Scan for the cell matching the given text and deliver its [X, Y] coordinate at center. 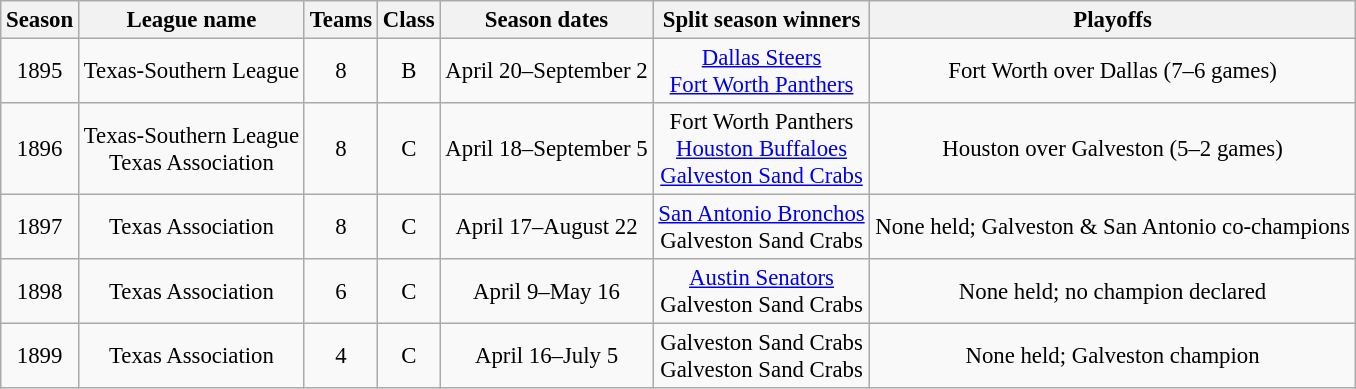
None held; Galveston & San Antonio co-champions [1112, 228]
April 17–August 22 [546, 228]
Galveston Sand CrabsGalveston Sand Crabs [762, 356]
Austin SenatorsGalveston Sand Crabs [762, 292]
Fort Worth over Dallas (7–6 games) [1112, 72]
Houston over Galveston (5–2 games) [1112, 149]
Season [40, 20]
1898 [40, 292]
Texas-Southern League [191, 72]
San Antonio BronchosGalveston Sand Crabs [762, 228]
1896 [40, 149]
None held; no champion declared [1112, 292]
April 9–May 16 [546, 292]
April 20–September 2 [546, 72]
1897 [40, 228]
Texas-Southern LeagueTexas Association [191, 149]
Split season winners [762, 20]
League name [191, 20]
April 16–July 5 [546, 356]
Class [408, 20]
Fort Worth PanthersHouston BuffaloesGalveston Sand Crabs [762, 149]
1895 [40, 72]
Season dates [546, 20]
Teams [340, 20]
1899 [40, 356]
Playoffs [1112, 20]
B [408, 72]
4 [340, 356]
6 [340, 292]
Dallas SteersFort Worth Panthers [762, 72]
None held; Galveston champion [1112, 356]
April 18–September 5 [546, 149]
